For the text-containing cell, return its midpoint in (X, Y) coordinate format. 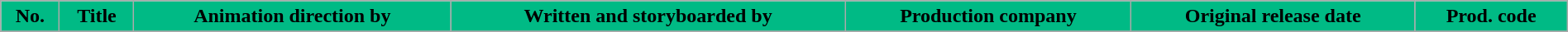
Prod. code (1491, 16)
Production company (989, 16)
Written and storyboarded by (648, 16)
Title (97, 16)
No. (30, 16)
Animation direction by (293, 16)
Original release date (1273, 16)
